Return the (x, y) coordinate for the center point of the cell that contains the specified text.  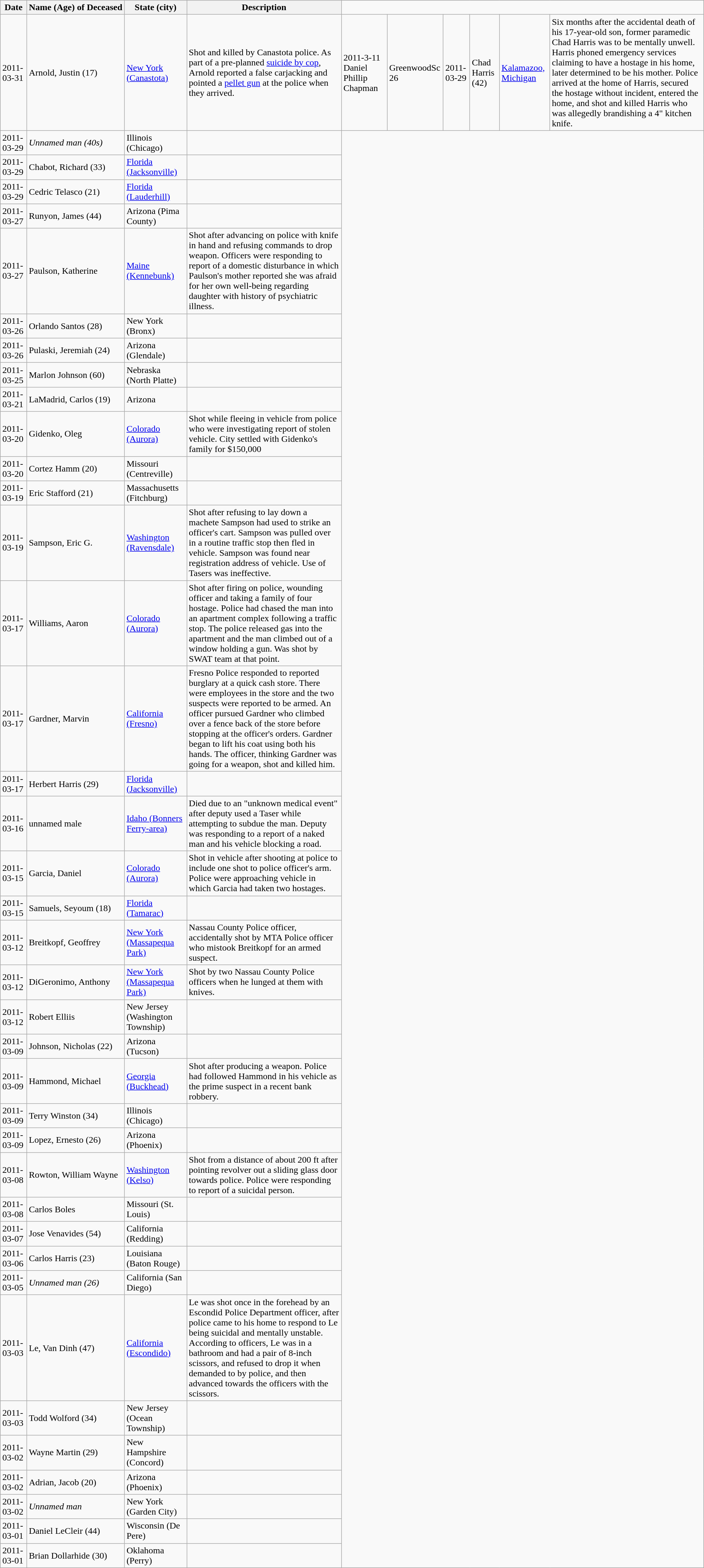
Carlos Harris (23) (76, 1258)
Date (14, 8)
New York (Bronx) (156, 326)
Wisconsin (De Pere) (156, 1531)
Herbert Harris (29) (76, 784)
LaMadrid, Carlos (19) (76, 399)
2011-03-21 (14, 399)
2011-3-11 Daniel Phillip Chapman (364, 73)
2011-03-25 (14, 375)
Robert Elliis (76, 1017)
Louisiana (Baton Rouge) (156, 1258)
Todd Wolford (34) (76, 1418)
New Jersey (Ocean Township) (156, 1418)
Le, Van Dinh (47) (76, 1348)
Oklahoma (Perry) (156, 1555)
Nebraska (North Platte) (156, 375)
Florida (Lauderhill) (156, 192)
Adrian, Jacob (20) (76, 1482)
Johnson, Nicholas (22) (76, 1046)
New Hampshire (Concord) (156, 1453)
Maine (Kennebunk) (156, 271)
Washington (Ravensdale) (156, 543)
Williams, Aaron (76, 623)
Wayne Martin (29) (76, 1453)
Washington (Kelso) (156, 1175)
Unnamed man (40s) (76, 143)
Massachusetts (Fitchburg) (156, 493)
Chad Harris (42) (484, 73)
Runyon, James (44) (76, 216)
Arizona (Pima County) (156, 216)
Arizona (Glendale) (156, 350)
Name (Age) of Deceased (76, 8)
Nassau County Police officer, accidentally shot by MTA Police officer who mistook Breitkopf for an armed suspect. (264, 942)
California (Redding) (156, 1234)
DiGeronimo, Anthony (76, 982)
Missouri (Centreville) (156, 469)
unnamed male (76, 823)
Carlos Boles (76, 1209)
Florida (Tamarac) (156, 908)
Lopez, Ernesto (26) (76, 1140)
Idaho (Bonners Ferry-area) (156, 823)
2011-03-06 (14, 1258)
Paulson, Katherine (76, 271)
Terry Winston (34) (76, 1115)
Arizona (156, 399)
Orlando Santos (28) (76, 326)
Unnamed man (76, 1506)
Breitkopf, Geoffrey (76, 942)
New York (Garden City) (156, 1506)
GreenwoodSc 26 (415, 73)
2011-03-07 (14, 1234)
2011-03-05 (14, 1283)
Gardner, Marvin (76, 719)
Pulaski, Jeremiah (24) (76, 350)
Garcia, Daniel (76, 873)
2011-03-31 (14, 73)
Hammond, Michael (76, 1081)
Cedric Telasco (21) (76, 192)
Georgia (Buckhead) (156, 1081)
Kalamazoo, Michigan (525, 73)
New York (Canastota) (156, 73)
New Jersey (Washington Township) (156, 1017)
Marlon Johnson (60) (76, 375)
Brian Dollarhide (30) (76, 1555)
Shot by two Nassau County Police officers when he lunged at them with knives. (264, 982)
Arnold, Justin (17) (76, 73)
State (city) (156, 8)
Jose Venavides (54) (76, 1234)
California (Escondido) (156, 1348)
Shot after producing a weapon. Police had followed Hammond in his vehicle as the prime suspect in a recent bank robbery. (264, 1081)
Shot while fleeing in vehicle from police who were investigating report of stolen vehicle. City settled with Gidenko's family for $150,000 (264, 434)
Unnamed man (26) (76, 1283)
Chabot, Richard (33) (76, 167)
Rowton, William Wayne (76, 1175)
Daniel LeCleir (44) (76, 1531)
California (Fresno) (156, 719)
Samuels, Seyoum (18) (76, 908)
Sampson, Eric G. (76, 543)
Missouri (St. Louis) (156, 1209)
Cortez Hamm (20) (76, 469)
Description (264, 8)
Eric Stafford (21) (76, 493)
Gidenko, Oleg (76, 434)
Arizona (Tucson) (156, 1046)
California (San Diego) (156, 1283)
2011-03-16 (14, 823)
